Scan for the cell matching the given text and deliver its (x, y) coordinate at center. 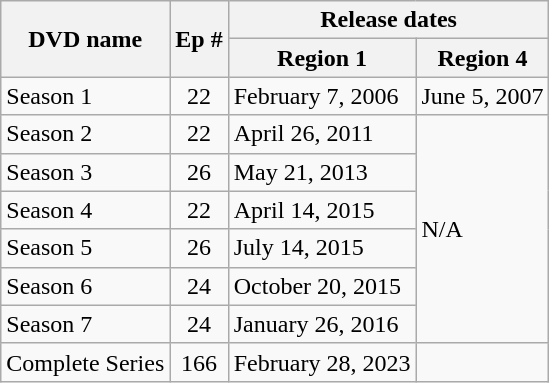
July 14, 2015 (322, 248)
April 14, 2015 (322, 210)
Complete Series (86, 362)
Season 5 (86, 248)
Ep # (199, 39)
January 26, 2016 (322, 324)
Season 7 (86, 324)
June 5, 2007 (482, 96)
April 26, 2011 (322, 134)
Region 1 (322, 58)
February 28, 2023 (322, 362)
Region 4 (482, 58)
166 (199, 362)
N/A (482, 229)
Season 6 (86, 286)
Season 2 (86, 134)
DVD name (86, 39)
Season 1 (86, 96)
Season 3 (86, 172)
May 21, 2013 (322, 172)
Release dates (388, 20)
Season 4 (86, 210)
February 7, 2006 (322, 96)
October 20, 2015 (322, 286)
